Extract the [x, y] coordinate from the center of the cell holding the provided text.  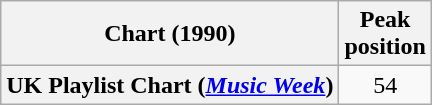
Chart (1990) [170, 34]
Peakposition [385, 34]
54 [385, 85]
UK Playlist Chart (Music Week) [170, 85]
